For the text-containing cell, return its midpoint in (x, y) coordinate format. 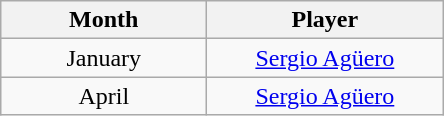
Player (325, 20)
Month (104, 20)
April (104, 96)
January (104, 58)
